For the text-containing cell, return its midpoint in [X, Y] coordinate format. 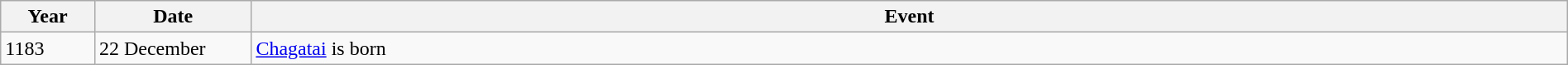
Year [48, 17]
1183 [48, 48]
Chagatai is born [910, 48]
22 December [172, 48]
Date [172, 17]
Event [910, 17]
